Output the (x, y) coordinate of the center of the cell containing the given text.  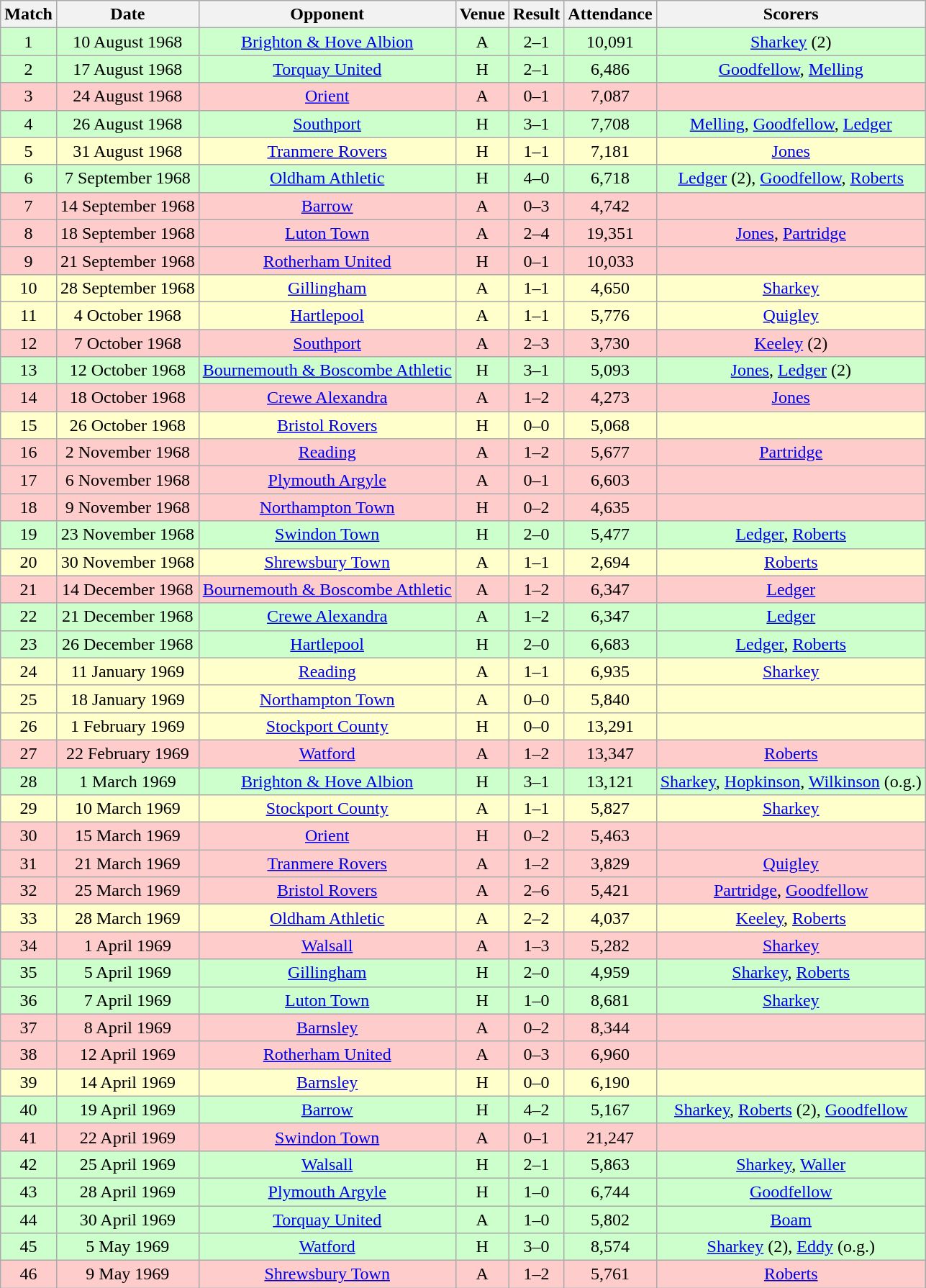
Partridge, Goodfellow (791, 891)
3 (29, 96)
12 October 1968 (127, 371)
Sharkey (2), Eddy (o.g.) (791, 1247)
7,087 (610, 96)
4,650 (610, 288)
Keeley (2) (791, 343)
46 (29, 1274)
6,744 (610, 1192)
45 (29, 1247)
Boam (791, 1220)
26 (29, 726)
Sharkey, Roberts (791, 973)
1 March 1969 (127, 781)
2–4 (536, 233)
Sharkey (2) (791, 42)
8,344 (610, 1028)
Attendance (610, 14)
7,708 (610, 124)
1–3 (536, 945)
Sharkey, Roberts (2), Goodfellow (791, 1110)
6,960 (610, 1055)
4 October 1968 (127, 315)
3,829 (610, 863)
2–2 (536, 918)
21 September 1968 (127, 260)
30 April 1969 (127, 1220)
10 (29, 288)
Result (536, 14)
17 (29, 480)
5,776 (610, 315)
10 March 1969 (127, 809)
14 (29, 398)
6,683 (610, 644)
21 (29, 589)
28 September 1968 (127, 288)
Venue (482, 14)
22 April 1969 (127, 1137)
6,486 (610, 69)
38 (29, 1055)
4–0 (536, 178)
13,121 (610, 781)
25 March 1969 (127, 891)
19,351 (610, 233)
5,827 (610, 809)
6,603 (610, 480)
19 April 1969 (127, 1110)
23 November 1968 (127, 535)
20 (29, 562)
25 April 1969 (127, 1164)
13 (29, 371)
43 (29, 1192)
25 (29, 699)
22 (29, 617)
35 (29, 973)
Sharkey, Hopkinson, Wilkinson (o.g.) (791, 781)
3–0 (536, 1247)
Keeley, Roberts (791, 918)
40 (29, 1110)
2–3 (536, 343)
30 (29, 836)
2 (29, 69)
7 September 1968 (127, 178)
5,463 (610, 836)
13,347 (610, 753)
15 (29, 425)
Opponent (327, 14)
Goodfellow, Melling (791, 69)
Match (29, 14)
22 February 1969 (127, 753)
6 (29, 178)
29 (29, 809)
12 April 1969 (127, 1055)
21,247 (610, 1137)
30 November 1968 (127, 562)
12 (29, 343)
18 October 1968 (127, 398)
11 (29, 315)
6,190 (610, 1082)
28 (29, 781)
13,291 (610, 726)
26 October 1968 (127, 425)
5 (29, 151)
4,959 (610, 973)
26 August 1968 (127, 124)
27 (29, 753)
39 (29, 1082)
Scorers (791, 14)
Date (127, 14)
10,091 (610, 42)
5 May 1969 (127, 1247)
41 (29, 1137)
7 October 1968 (127, 343)
4–2 (536, 1110)
44 (29, 1220)
Goodfellow (791, 1192)
5,167 (610, 1110)
5,761 (610, 1274)
18 January 1969 (127, 699)
1 (29, 42)
26 December 1968 (127, 644)
5,863 (610, 1164)
37 (29, 1028)
23 (29, 644)
Jones, Partridge (791, 233)
3,730 (610, 343)
9 (29, 260)
42 (29, 1164)
5,677 (610, 453)
5 April 1969 (127, 973)
5,421 (610, 891)
14 September 1968 (127, 206)
9 May 1969 (127, 1274)
24 August 1968 (127, 96)
5,282 (610, 945)
8 (29, 233)
2–6 (536, 891)
5,068 (610, 425)
8,574 (610, 1247)
24 (29, 671)
4,635 (610, 507)
Ledger (2), Goodfellow, Roberts (791, 178)
Sharkey, Waller (791, 1164)
1 February 1969 (127, 726)
10,033 (610, 260)
5,093 (610, 371)
21 March 1969 (127, 863)
2,694 (610, 562)
33 (29, 918)
17 August 1968 (127, 69)
15 March 1969 (127, 836)
21 December 1968 (127, 617)
34 (29, 945)
8,681 (610, 1000)
7 April 1969 (127, 1000)
Jones, Ledger (2) (791, 371)
31 August 1968 (127, 151)
7,181 (610, 151)
18 (29, 507)
10 August 1968 (127, 42)
5,477 (610, 535)
9 November 1968 (127, 507)
18 September 1968 (127, 233)
6,718 (610, 178)
31 (29, 863)
4,742 (610, 206)
14 December 1968 (127, 589)
32 (29, 891)
8 April 1969 (127, 1028)
Melling, Goodfellow, Ledger (791, 124)
2 November 1968 (127, 453)
16 (29, 453)
11 January 1969 (127, 671)
28 March 1969 (127, 918)
6 November 1968 (127, 480)
4 (29, 124)
5,840 (610, 699)
6,935 (610, 671)
36 (29, 1000)
5,802 (610, 1220)
19 (29, 535)
4,273 (610, 398)
7 (29, 206)
14 April 1969 (127, 1082)
28 April 1969 (127, 1192)
4,037 (610, 918)
1 April 1969 (127, 945)
Partridge (791, 453)
